Capture the cell that displays the provided text and extract its [X, Y] central coordinate. 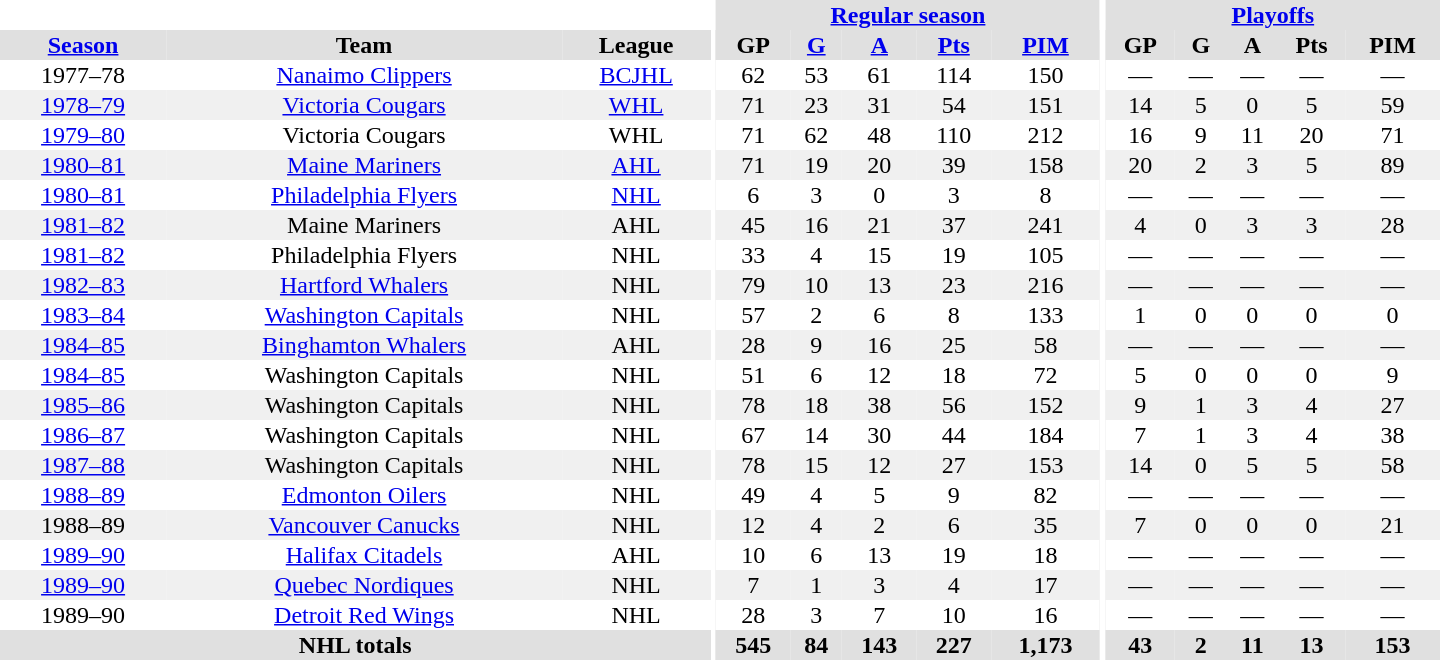
227 [954, 645]
105 [1046, 255]
1977–78 [83, 75]
NHL totals [355, 645]
1987–88 [83, 465]
545 [753, 645]
158 [1046, 165]
Edmonton Oilers [364, 495]
Hartford Whalers [364, 285]
79 [753, 285]
56 [954, 405]
33 [753, 255]
Detroit Red Wings [364, 615]
48 [879, 135]
37 [954, 225]
1982–83 [83, 285]
59 [1392, 105]
150 [1046, 75]
1985–86 [83, 405]
Nanaimo Clippers [364, 75]
1978–79 [83, 105]
114 [954, 75]
133 [1046, 315]
BCJHL [636, 75]
Vancouver Canucks [364, 525]
152 [1046, 405]
51 [753, 375]
31 [879, 105]
61 [879, 75]
Playoffs [1273, 15]
216 [1046, 285]
82 [1046, 495]
89 [1392, 165]
Quebec Nordiques [364, 585]
72 [1046, 375]
151 [1046, 105]
17 [1046, 585]
1,173 [1046, 645]
35 [1046, 525]
84 [816, 645]
45 [753, 225]
Season [83, 45]
43 [1140, 645]
Team [364, 45]
1979–80 [83, 135]
League [636, 45]
1983–84 [83, 315]
212 [1046, 135]
54 [954, 105]
143 [879, 645]
25 [954, 345]
57 [753, 315]
Halifax Citadels [364, 555]
53 [816, 75]
110 [954, 135]
241 [1046, 225]
1986–87 [83, 435]
39 [954, 165]
49 [753, 495]
67 [753, 435]
Binghamton Whalers [364, 345]
44 [954, 435]
Regular season [908, 15]
30 [879, 435]
184 [1046, 435]
